Find where the given text appears and provide that cell's center as [x, y] coordinate. 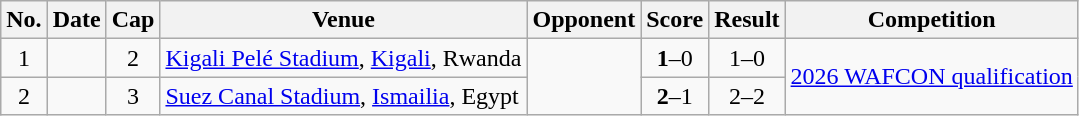
Venue [344, 20]
Score [675, 20]
Competition [932, 20]
Opponent [584, 20]
2026 WAFCON qualification [932, 77]
Suez Canal Stadium, Ismailia, Egypt [344, 96]
3 [133, 96]
2–1 [675, 96]
Date [76, 20]
1 [24, 58]
2–2 [747, 96]
Result [747, 20]
Cap [133, 20]
Kigali Pelé Stadium, Kigali, Rwanda [344, 58]
No. [24, 20]
